Return the [x, y] coordinate for the center point of the cell that contains the specified text.  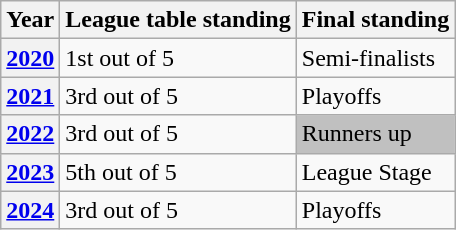
Runners up [375, 134]
2020 [30, 58]
Semi-finalists [375, 58]
2022 [30, 134]
2023 [30, 172]
2021 [30, 96]
League table standing [178, 20]
League Stage [375, 172]
5th out of 5 [178, 172]
2024 [30, 210]
Year [30, 20]
Final standing [375, 20]
1st out of 5 [178, 58]
